Capture the cell that displays the provided text and extract its (X, Y) central coordinate. 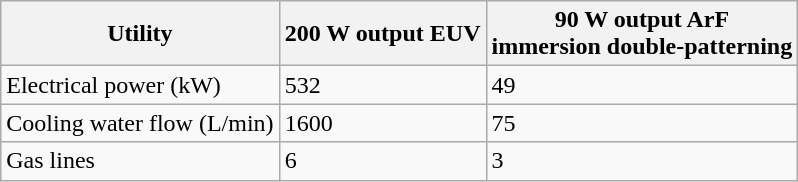
1600 (382, 123)
200 W output EUV (382, 34)
Cooling water flow (L/min) (140, 123)
49 (642, 85)
90 W output ArFimmersion double-patterning (642, 34)
3 (642, 161)
Utility (140, 34)
6 (382, 161)
Gas lines (140, 161)
Electrical power (kW) (140, 85)
532 (382, 85)
75 (642, 123)
